Scan for the cell matching the given text and deliver its [x, y] coordinate at center. 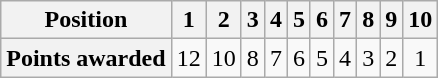
9 [392, 20]
Points awarded [86, 58]
12 [188, 58]
Position [86, 20]
